Search for the cell housing the specified text and yield its [x, y] center coordinate. 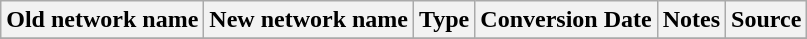
Conversion Date [566, 20]
New network name [309, 20]
Type [444, 20]
Old network name [102, 20]
Source [766, 20]
Notes [691, 20]
